Return the (x, y) coordinate for the center point of the cell that contains the specified text.  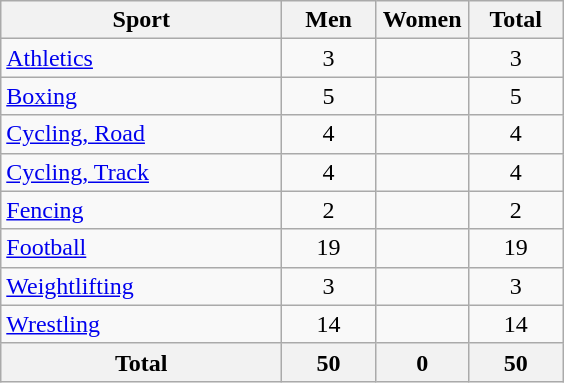
Weightlifting (142, 286)
Boxing (142, 96)
0 (422, 362)
Men (329, 20)
Fencing (142, 210)
Women (422, 20)
Wrestling (142, 324)
Football (142, 248)
Athletics (142, 58)
Cycling, Road (142, 134)
Cycling, Track (142, 172)
Sport (142, 20)
